Scan for the cell matching the given text and deliver its (x, y) coordinate at center. 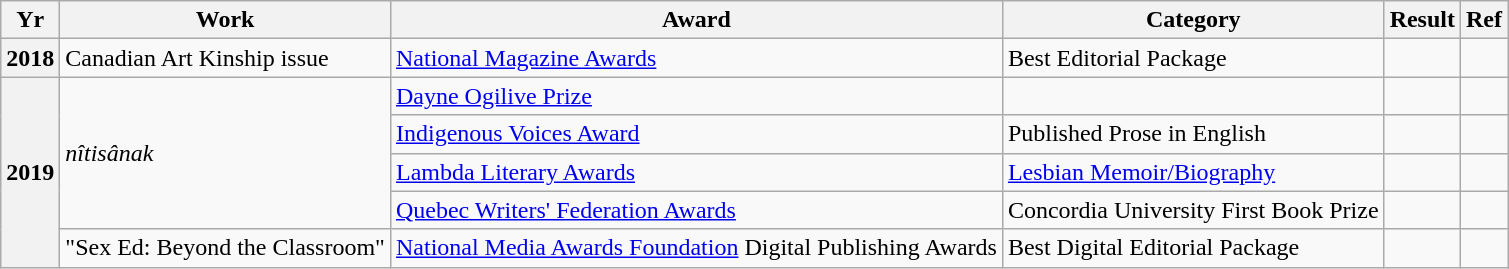
National Magazine Awards (696, 58)
nîtisânak (226, 153)
Best Editorial Package (1193, 58)
Quebec Writers' Federation Awards (696, 210)
Best Digital Editorial Package (1193, 248)
Lambda Literary Awards (696, 172)
2018 (30, 58)
Canadian Art Kinship issue (226, 58)
Award (696, 20)
Lesbian Memoir/Biography (1193, 172)
Published Prose in English (1193, 134)
Indigenous Voices Award (696, 134)
Work (226, 20)
Ref (1484, 20)
2019 (30, 172)
Yr (30, 20)
Dayne Ogilive Prize (696, 96)
National Media Awards Foundation Digital Publishing Awards (696, 248)
Concordia University First Book Prize (1193, 210)
Result (1422, 20)
Category (1193, 20)
"Sex Ed: Beyond the Classroom" (226, 248)
